Search for the cell housing the specified text and yield its [x, y] center coordinate. 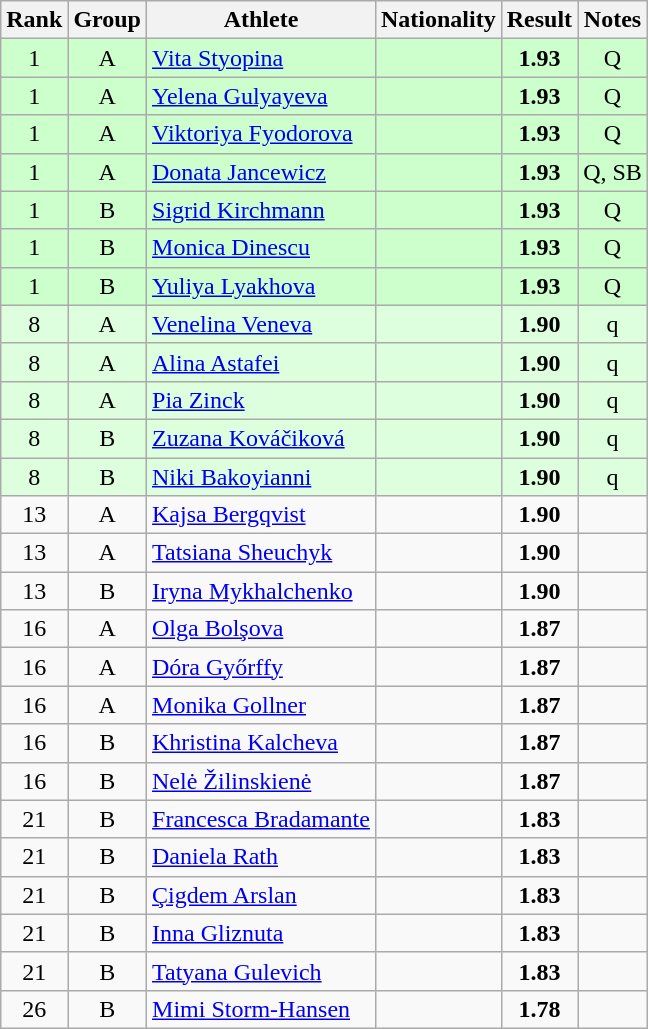
Inna Gliznuta [262, 933]
Tatyana Gulevich [262, 971]
Venelina Veneva [262, 324]
Olga Bolşova [262, 629]
Çigdem Arslan [262, 895]
Khristina Kalcheva [262, 743]
Nationality [438, 20]
Notes [613, 20]
Alina Astafei [262, 362]
Athlete [262, 20]
Zuzana Kováčiková [262, 438]
Mimi Storm-Hansen [262, 1009]
Group [108, 20]
Donata Jancewicz [262, 172]
Sigrid Kirchmann [262, 210]
Vita Styopina [262, 58]
Dóra Győrffy [262, 667]
Viktoriya Fyodorova [262, 134]
26 [34, 1009]
Nelė Žilinskienė [262, 781]
Monika Gollner [262, 705]
1.78 [539, 1009]
Yuliya Lyakhova [262, 286]
Yelena Gulyayeva [262, 96]
Q, SB [613, 172]
Result [539, 20]
Kajsa Bergqvist [262, 515]
Tatsiana Sheuchyk [262, 553]
Francesca Bradamante [262, 819]
Monica Dinescu [262, 248]
Niki Bakoyianni [262, 477]
Daniela Rath [262, 857]
Pia Zinck [262, 400]
Iryna Mykhalchenko [262, 591]
Rank [34, 20]
